Find where the given text appears and provide that cell's center as (X, Y) coordinate. 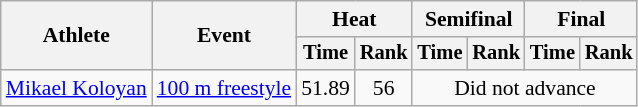
100 m freestyle (224, 88)
Did not advance (524, 88)
Athlete (76, 36)
Event (224, 36)
51.89 (326, 88)
Final (581, 19)
56 (384, 88)
Heat (354, 19)
Mikael Koloyan (76, 88)
Semifinal (468, 19)
